Capture the cell that displays the provided text and extract its [x, y] central coordinate. 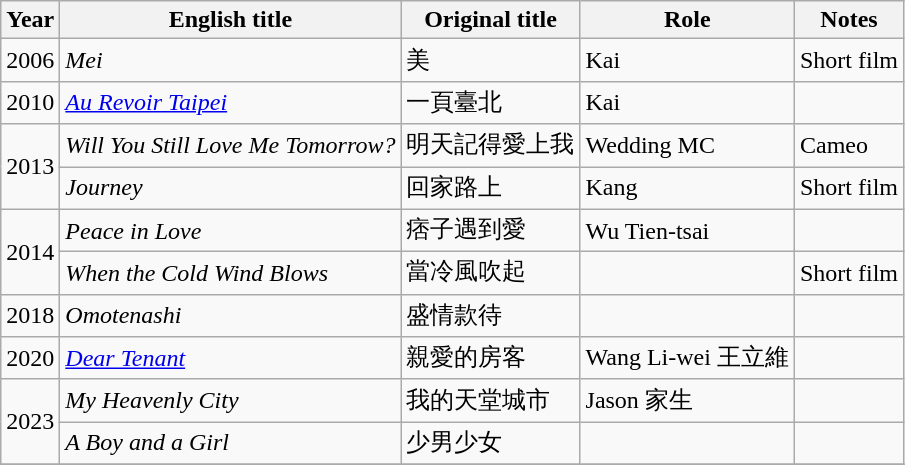
Wu Tien-tsai [687, 230]
美 [490, 60]
Omotenashi [230, 316]
我的天堂城市 [490, 400]
Jason 家生 [687, 400]
2023 [30, 422]
回家路上 [490, 188]
English title [230, 20]
痞子遇到愛 [490, 230]
2018 [30, 316]
Notes [848, 20]
Year [30, 20]
Peace in Love [230, 230]
Au Revoir Taipei [230, 102]
Role [687, 20]
2010 [30, 102]
2020 [30, 358]
Journey [230, 188]
Dear Tenant [230, 358]
盛情款待 [490, 316]
Will You Still Love Me Tomorrow? [230, 146]
當冷風吹起 [490, 274]
Wedding MC [687, 146]
親愛的房客 [490, 358]
Original title [490, 20]
Cameo [848, 146]
明天記得愛上我 [490, 146]
2013 [30, 166]
When the Cold Wind Blows [230, 274]
Kang [687, 188]
少男少女 [490, 444]
一頁臺北 [490, 102]
2006 [30, 60]
2014 [30, 252]
A Boy and a Girl [230, 444]
Mei [230, 60]
My Heavenly City [230, 400]
Wang Li-wei 王立維 [687, 358]
